Search for the cell housing the specified text and yield its (X, Y) center coordinate. 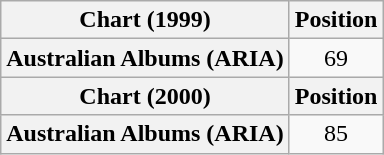
Chart (2000) (145, 96)
85 (336, 134)
69 (336, 58)
Chart (1999) (145, 20)
